Pinpoint the cell where the given text exists, returning its (x, y) midpoint coordinate. 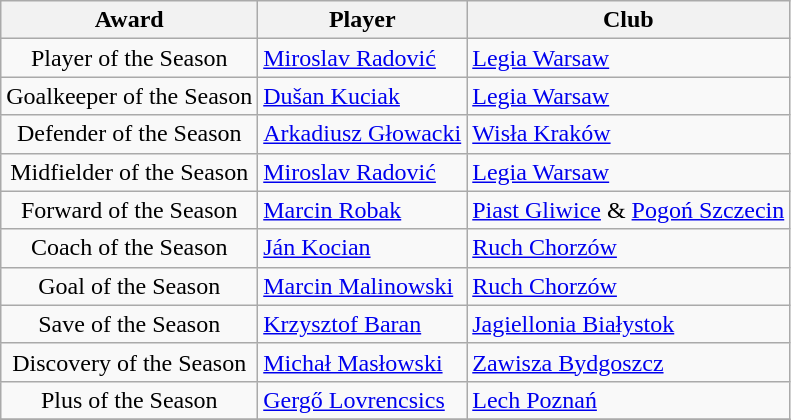
Player (362, 20)
Wisła Kraków (628, 134)
Forward of the Season (130, 210)
Discovery of the Season (130, 362)
Zawisza Bydgoszcz (628, 362)
Piast Gliwice & Pogoń Szczecin (628, 210)
Coach of the Season (130, 248)
Goal of the Season (130, 286)
Save of the Season (130, 324)
Plus of the Season (130, 400)
Lech Poznań (628, 400)
Arkadiusz Głowacki (362, 134)
Club (628, 20)
Ján Kocian (362, 248)
Marcin Malinowski (362, 286)
Krzysztof Baran (362, 324)
Gergő Lovrencsics (362, 400)
Dušan Kuciak (362, 96)
Marcin Robak (362, 210)
Award (130, 20)
Midfielder of the Season (130, 172)
Jagiellonia Białystok (628, 324)
Defender of the Season (130, 134)
Michał Masłowski (362, 362)
Player of the Season (130, 58)
Goalkeeper of the Season (130, 96)
